Output the [x, y] coordinate of the center of the cell containing the given text.  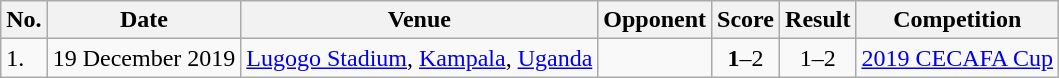
2019 CECAFA Cup [958, 58]
1. [24, 58]
Venue [420, 20]
Lugogo Stadium, Kampala, Uganda [420, 58]
Result [818, 20]
Competition [958, 20]
Date [144, 20]
Score [746, 20]
No. [24, 20]
19 December 2019 [144, 58]
Opponent [655, 20]
